Search for the cell housing the specified text and yield its (x, y) center coordinate. 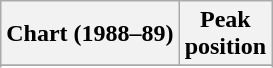
Chart (1988–89) (90, 34)
Peakposition (225, 34)
